Identify which cell holds the provided text, then report its (x, y) central coordinate. 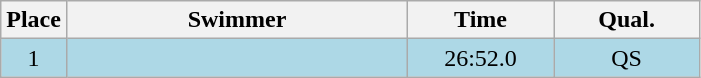
Place (34, 20)
1 (34, 58)
QS (627, 58)
Time (481, 20)
26:52.0 (481, 58)
Qual. (627, 20)
Swimmer (236, 20)
